For the text-containing cell, return its midpoint in [X, Y] coordinate format. 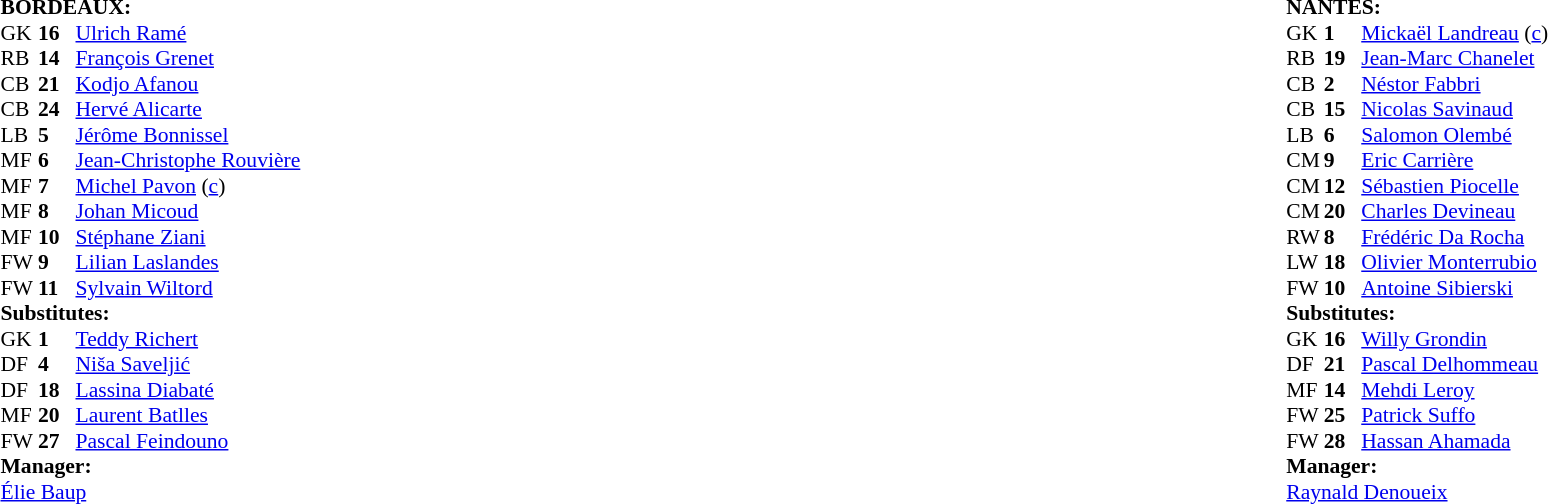
24 [57, 109]
Lilian Laslandes [188, 263]
Eric Carrière [1454, 161]
Laurent Batlles [188, 415]
LW [1305, 263]
Jean-Marc Chanelet [1454, 59]
Lassina Diabaté [188, 390]
15 [1343, 109]
Olivier Monterrubio [1454, 263]
Hervé Alicarte [188, 109]
Kodjo Afanou [188, 84]
Jean-Christophe Rouvière [188, 161]
Pascal Delhommeau [1454, 365]
Ulrich Ramé [188, 33]
Pascal Feindouno [188, 441]
12 [1343, 186]
Stéphane Ziani [188, 237]
Néstor Fabbri [1454, 84]
19 [1343, 59]
5 [57, 135]
Teddy Richert [188, 339]
Patrick Suffo [1454, 415]
RW [1305, 237]
27 [57, 441]
25 [1343, 415]
Jérôme Bonnissel [188, 135]
7 [57, 186]
Hassan Ahamada [1454, 441]
11 [57, 288]
Frédéric Da Rocha [1454, 237]
Salomon Olembé [1454, 135]
Niša Saveljić [188, 365]
Nicolas Savinaud [1454, 109]
François Grenet [188, 59]
Johan Micoud [188, 211]
Sébastien Piocelle [1454, 186]
28 [1343, 441]
Mickaël Landreau (c) [1454, 33]
Antoine Sibierski [1454, 288]
4 [57, 365]
Sylvain Wiltord [188, 288]
Charles Devineau [1454, 211]
Willy Grondin [1454, 339]
Michel Pavon (c) [188, 186]
Mehdi Leroy [1454, 390]
2 [1343, 84]
